From the cell containing the given text, extract its center point as (x, y) coordinate. 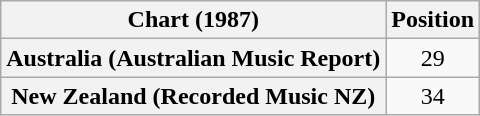
Chart (1987) (194, 20)
29 (433, 58)
Position (433, 20)
New Zealand (Recorded Music NZ) (194, 96)
34 (433, 96)
Australia (Australian Music Report) (194, 58)
